Locate the cell with the specified text and output its [X, Y] center coordinate. 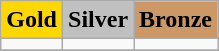
Silver [98, 20]
Gold [32, 20]
Bronze [176, 20]
